Capture the cell that displays the provided text and extract its [X, Y] central coordinate. 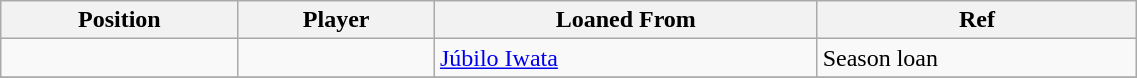
Position [120, 20]
Loaned From [626, 20]
Player [336, 20]
Júbilo Iwata [626, 58]
Ref [977, 20]
Season loan [977, 58]
